Return the (X, Y) coordinate for the center point of the cell that contains the specified text.  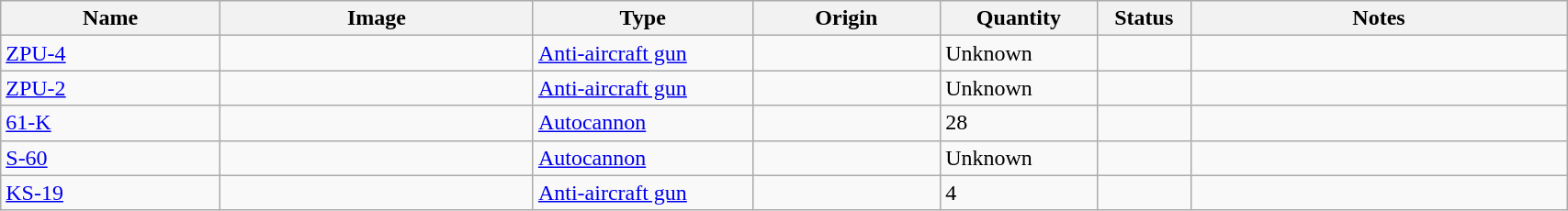
Image (377, 18)
ZPU-4 (110, 53)
Name (110, 18)
4 (1019, 193)
28 (1019, 123)
KS-19 (110, 193)
Origin (847, 18)
Status (1144, 18)
Type (643, 18)
S-60 (110, 158)
Notes (1378, 18)
ZPU-2 (110, 88)
61-K (110, 123)
Quantity (1019, 18)
